Locate the cell with the specified text and output its [X, Y] center coordinate. 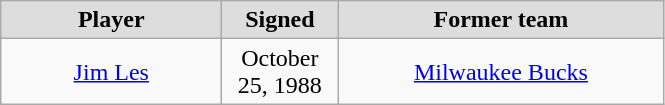
Milwaukee Bucks [501, 72]
Jim Les [112, 72]
October 25, 1988 [280, 72]
Former team [501, 20]
Signed [280, 20]
Player [112, 20]
